Search for the cell housing the specified text and yield its (x, y) center coordinate. 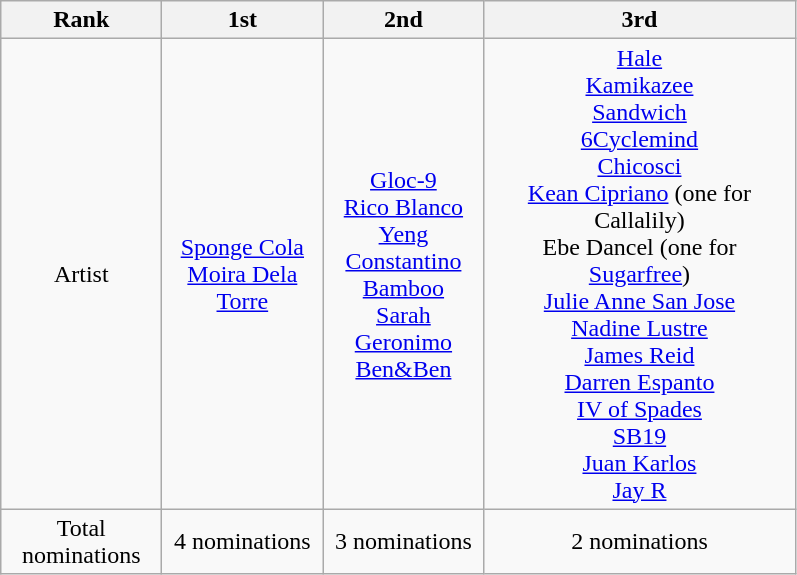
1st (242, 20)
Gloc-9Rico BlancoYeng ConstantinoBambooSarah GeronimoBen&Ben (404, 274)
Total nominations (82, 542)
Sponge ColaMoira Dela Torre (242, 274)
2 nominations (640, 542)
3 nominations (404, 542)
Rank (82, 20)
Artist (82, 274)
2nd (404, 20)
4 nominations (242, 542)
3rd (640, 20)
